For the text-containing cell, return its midpoint in [x, y] coordinate format. 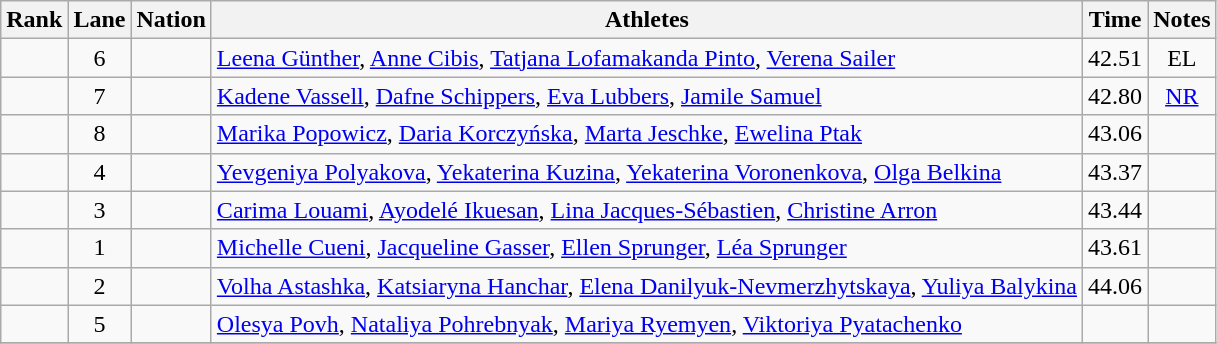
4 [100, 172]
7 [100, 96]
8 [100, 134]
3 [100, 210]
6 [100, 58]
42.51 [1116, 58]
2 [100, 286]
43.44 [1116, 210]
Time [1116, 20]
Lane [100, 20]
1 [100, 248]
Notes [1182, 20]
Rank [34, 20]
EL [1182, 58]
NR [1182, 96]
Athletes [646, 20]
42.80 [1116, 96]
Kadene Vassell, Dafne Schippers, Eva Lubbers, Jamile Samuel [646, 96]
43.37 [1116, 172]
43.06 [1116, 134]
43.61 [1116, 248]
Leena Günther, Anne Cibis, Tatjana Lofamakanda Pinto, Verena Sailer [646, 58]
Olesya Povh, Nataliya Pohrebnyak, Mariya Ryemyen, Viktoriya Pyatachenko [646, 324]
Marika Popowicz, Daria Korczyńska, Marta Jeschke, Ewelina Ptak [646, 134]
44.06 [1116, 286]
Carima Louami, Ayodelé Ikuesan, Lina Jacques-Sébastien, Christine Arron [646, 210]
Michelle Cueni, Jacqueline Gasser, Ellen Sprunger, Léa Sprunger [646, 248]
Volha Astashka, Katsiaryna Hanchar, Elena Danilyuk-Nevmerzhytskaya, Yuliya Balykina [646, 286]
Nation [171, 20]
Yevgeniya Polyakova, Yekaterina Kuzina, Yekaterina Voronenkova, Olga Belkina [646, 172]
5 [100, 324]
